Determine the [x, y] coordinate at the center of the cell enclosing the given text.  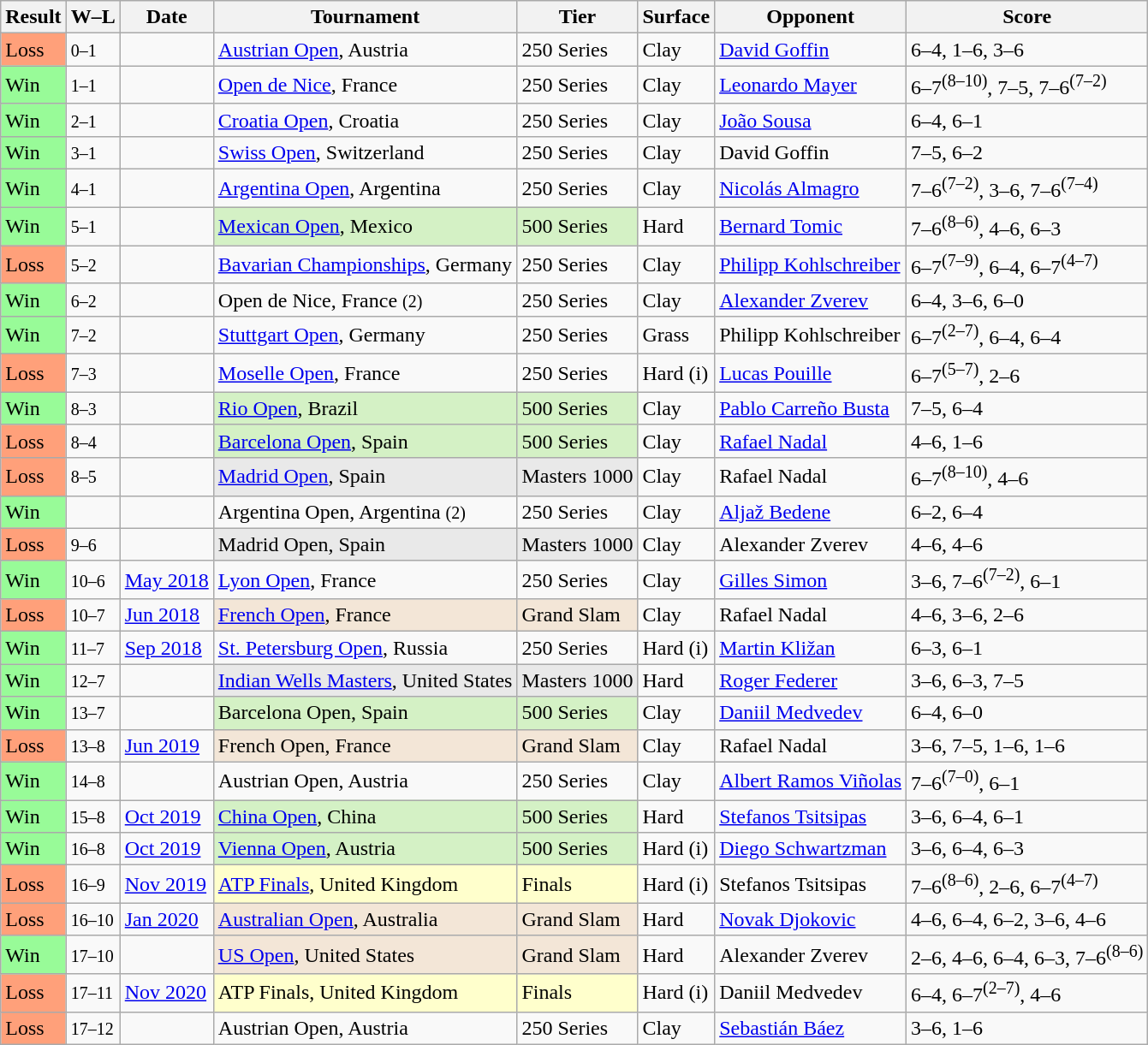
17–12 [92, 1028]
Indian Wells Masters, United States [365, 680]
Albert Ramos Viñolas [811, 781]
8–5 [92, 478]
Nov 2019 [166, 885]
3–6, 6–3, 7–5 [1027, 680]
3–6, 6–4, 6–1 [1027, 816]
Croatia Open, Croatia [365, 120]
5–2 [92, 265]
6–3, 6–1 [1027, 648]
Mexican Open, Mexico [365, 226]
Nicolás Almagro [811, 188]
6–7(7–9), 6–4, 6–7(4–7) [1027, 265]
João Sousa [811, 120]
11–7 [92, 648]
Sep 2018 [166, 648]
3–1 [92, 152]
7–6(8–6), 4–6, 6–3 [1027, 226]
Martin Kližan [811, 648]
7–6(7–2), 3–6, 7–6(7–4) [1027, 188]
Jun 2018 [166, 615]
US Open, United States [365, 955]
Roger Federer [811, 680]
6–7(8–10), 7–5, 7–6(7–2) [1027, 86]
Jun 2019 [166, 745]
3–6, 7–5, 1–6, 1–6 [1027, 745]
8–3 [92, 408]
7–5, 6–4 [1027, 408]
Open de Nice, France (2) [365, 300]
4–6, 4–6 [1027, 544]
0–1 [92, 50]
5–1 [92, 226]
Diego Schwartzman [811, 849]
Pablo Carreño Busta [811, 408]
Novak Djokovic [811, 919]
Swiss Open, Switzerland [365, 152]
7–3 [92, 373]
6–4, 6–0 [1027, 713]
6–7(2–7), 6–4, 6–4 [1027, 335]
4–6, 1–6 [1027, 441]
Moselle Open, France [365, 373]
Argentina Open, Argentina [365, 188]
6–7(8–10), 4–6 [1027, 478]
Result [33, 17]
Score [1027, 17]
Aljaž Bedene [811, 512]
7–6(8–6), 2–6, 6–7(4–7) [1027, 885]
Date [166, 17]
4–1 [92, 188]
6–4, 6–7(2–7), 4–6 [1027, 993]
Leonardo Mayer [811, 86]
13–7 [92, 713]
Surface [676, 17]
Nov 2020 [166, 993]
16–10 [92, 919]
12–7 [92, 680]
1–1 [92, 86]
14–8 [92, 781]
3–6, 6–4, 6–3 [1027, 849]
Lyon Open, France [365, 580]
Tier [577, 17]
Stuttgart Open, Germany [365, 335]
13–8 [92, 745]
2–6, 4–6, 6–4, 6–3, 7–6(8–6) [1027, 955]
6–2, 6–4 [1027, 512]
Opponent [811, 17]
17–10 [92, 955]
7–5, 6–2 [1027, 152]
Open de Nice, France [365, 86]
China Open, China [365, 816]
St. Petersburg Open, Russia [365, 648]
Jan 2020 [166, 919]
W–L [92, 17]
9–6 [92, 544]
Tournament [365, 17]
3–6, 7–6(7–2), 6–1 [1027, 580]
6–7(5–7), 2–6 [1027, 373]
3–6, 1–6 [1027, 1028]
Bavarian Championships, Germany [365, 265]
2–1 [92, 120]
7–2 [92, 335]
15–8 [92, 816]
Rio Open, Brazil [365, 408]
Lucas Pouille [811, 373]
Grass [676, 335]
6–4, 1–6, 3–6 [1027, 50]
8–4 [92, 441]
16–8 [92, 849]
6–2 [92, 300]
Australian Open, Australia [365, 919]
May 2018 [166, 580]
6–4, 3–6, 6–0 [1027, 300]
4–6, 3–6, 2–6 [1027, 615]
7–6(7–0), 6–1 [1027, 781]
Bernard Tomic [811, 226]
16–9 [92, 885]
10–6 [92, 580]
17–11 [92, 993]
Gilles Simon [811, 580]
4–6, 6–4, 6–2, 3–6, 4–6 [1027, 919]
Vienna Open, Austria [365, 849]
Argentina Open, Argentina (2) [365, 512]
Sebastián Báez [811, 1028]
6–4, 6–1 [1027, 120]
10–7 [92, 615]
